From the cell containing the given text, extract its center point as (X, Y) coordinate. 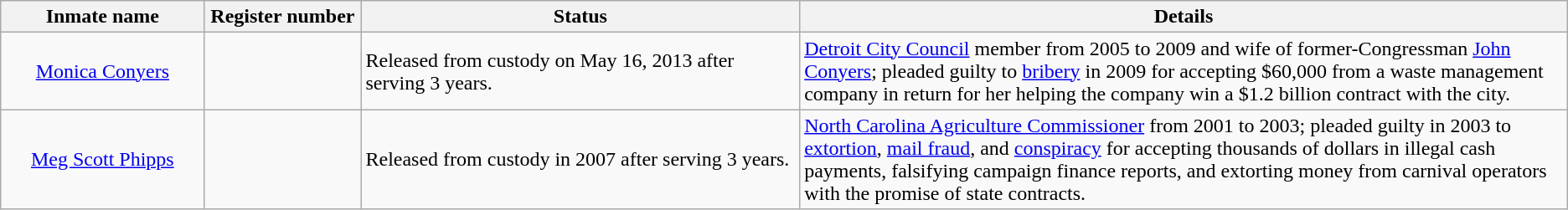
Inmate name (102, 17)
Monica Conyers (102, 71)
Details (1184, 17)
Released from custody in 2007 after serving 3 years. (580, 159)
Register number (283, 17)
Status (580, 17)
Released from custody on May 16, 2013 after serving 3 years. (580, 71)
Meg Scott Phipps (102, 159)
